Search for the cell housing the specified text and yield its [X, Y] center coordinate. 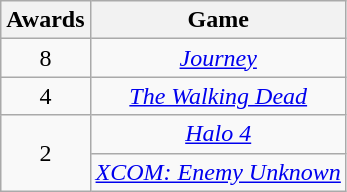
XCOM: Enemy Unknown [218, 172]
The Walking Dead [218, 96]
Awards [46, 20]
4 [46, 96]
Game [218, 20]
8 [46, 58]
2 [46, 153]
Journey [218, 58]
Halo 4 [218, 134]
